Detect which cell encompasses the target text, then output its [x, y] center coordinate. 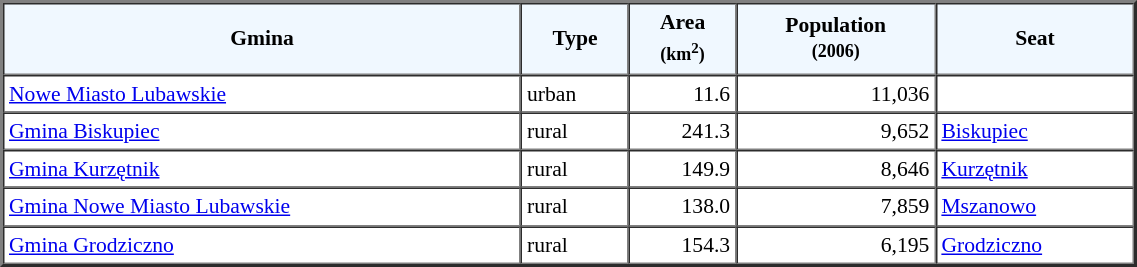
Gmina Biskupiec [262, 131]
Gmina Grodziczno [262, 245]
Nowe Miasto Lubawskie [262, 93]
Kurzętnik [1034, 169]
Gmina Kurzętnik [262, 169]
Mszanowo [1034, 207]
138.0 [682, 207]
Population(2006) [836, 38]
6,195 [836, 245]
Gmina [262, 38]
11,036 [836, 93]
Seat [1034, 38]
Biskupiec [1034, 131]
Gmina Nowe Miasto Lubawskie [262, 207]
Grodziczno [1034, 245]
9,652 [836, 131]
Area(km2) [682, 38]
Type [575, 38]
11.6 [682, 93]
8,646 [836, 169]
149.9 [682, 169]
urban [575, 93]
7,859 [836, 207]
241.3 [682, 131]
154.3 [682, 245]
